Identify which cell holds the provided text, then report its [x, y] central coordinate. 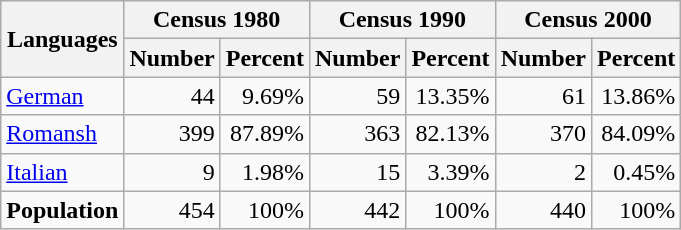
3.39% [450, 172]
82.13% [450, 134]
454 [172, 210]
370 [543, 134]
84.09% [636, 134]
German [62, 96]
Population [62, 210]
Italian [62, 172]
Languages [62, 39]
9.69% [264, 96]
61 [543, 96]
13.35% [450, 96]
Census 1980 [217, 20]
15 [357, 172]
59 [357, 96]
Census 2000 [588, 20]
87.89% [264, 134]
44 [172, 96]
363 [357, 134]
Census 1990 [402, 20]
Romansh [62, 134]
13.86% [636, 96]
9 [172, 172]
2 [543, 172]
442 [357, 210]
440 [543, 210]
1.98% [264, 172]
0.45% [636, 172]
399 [172, 134]
